Find where the given text appears and provide that cell's center as [x, y] coordinate. 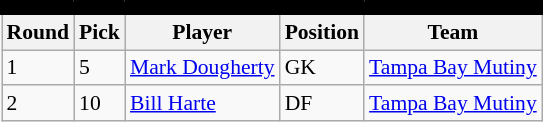
2 [38, 104]
5 [100, 68]
Pick [100, 32]
10 [100, 104]
1 [38, 68]
Team [453, 32]
Mark Dougherty [202, 68]
Round [38, 32]
DF [322, 104]
GK [322, 68]
Bill Harte [202, 104]
Player [202, 32]
Position [322, 32]
